Return the [X, Y] coordinate for the center point of the cell that contains the specified text.  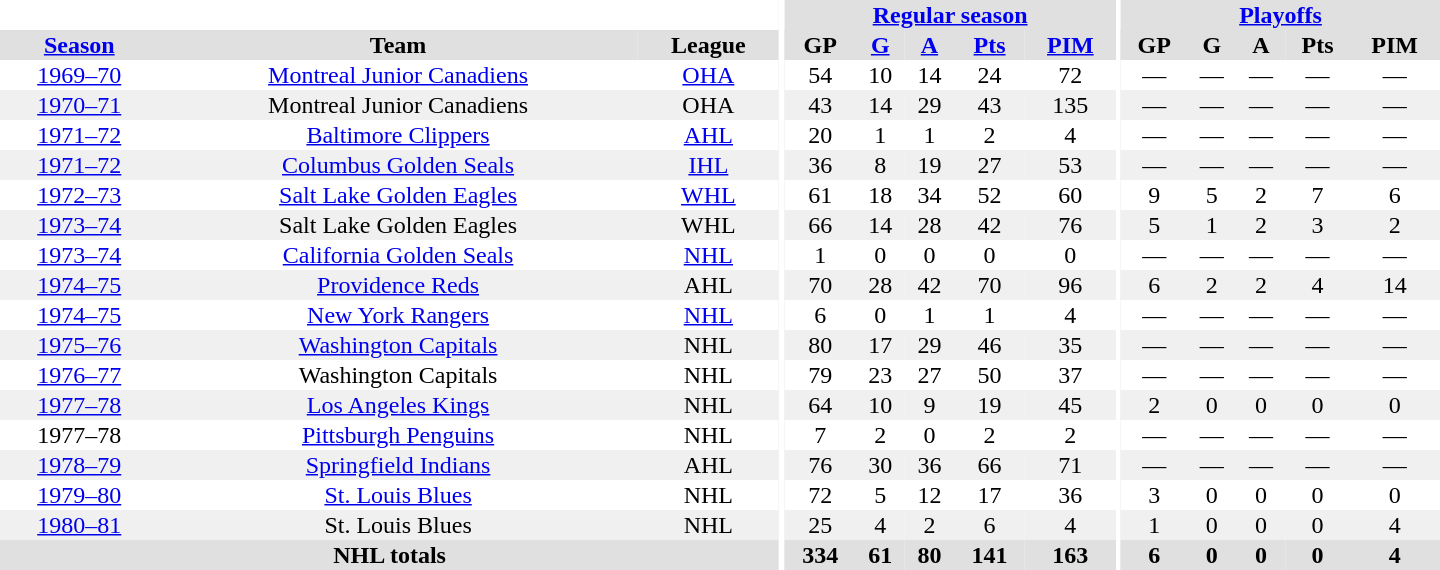
60 [1070, 195]
30 [880, 465]
45 [1070, 405]
37 [1070, 375]
141 [990, 555]
20 [820, 135]
50 [990, 375]
Providence Reds [398, 285]
Playoffs [1280, 15]
Season [80, 45]
1969–70 [80, 75]
34 [930, 195]
53 [1070, 165]
New York Rangers [398, 315]
Pittsburgh Penguins [398, 435]
NHL totals [390, 555]
163 [1070, 555]
8 [880, 165]
96 [1070, 285]
Baltimore Clippers [398, 135]
1976–77 [80, 375]
1978–79 [80, 465]
IHL [709, 165]
1972–73 [80, 195]
California Golden Seals [398, 255]
71 [1070, 465]
Los Angeles Kings [398, 405]
League [709, 45]
64 [820, 405]
Regular season [950, 15]
12 [930, 495]
23 [880, 375]
35 [1070, 345]
1980–81 [80, 525]
25 [820, 525]
Team [398, 45]
24 [990, 75]
1975–76 [80, 345]
135 [1070, 105]
52 [990, 195]
18 [880, 195]
46 [990, 345]
Springfield Indians [398, 465]
334 [820, 555]
Columbus Golden Seals [398, 165]
1979–80 [80, 495]
54 [820, 75]
79 [820, 375]
1970–71 [80, 105]
